Extract the (X, Y) coordinate from the center of the cell holding the provided text.  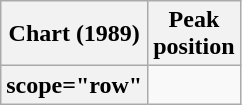
scope="row" (74, 85)
Chart (1989) (74, 34)
Peakposition (194, 34)
